Output the [X, Y] coordinate of the center of the cell containing the given text.  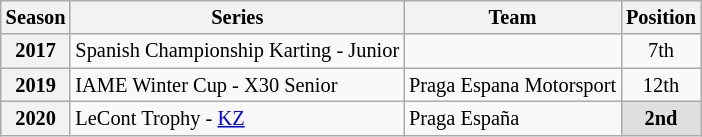
IAME Winter Cup - X30 Senior [237, 85]
2nd [661, 118]
12th [661, 85]
Spanish Championship Karting - Junior [237, 51]
Praga Espana Motorsport [512, 85]
2019 [36, 85]
Team [512, 17]
Season [36, 17]
Praga España [512, 118]
2020 [36, 118]
2017 [36, 51]
Series [237, 17]
LeCont Trophy - KZ [237, 118]
Position [661, 17]
7th [661, 51]
